Return [X, Y] of the center of cell containing provided text 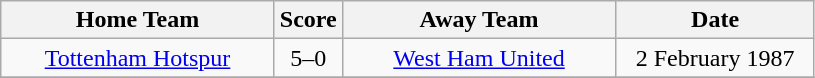
Home Team [138, 20]
West Ham United [479, 58]
Tottenham Hotspur [138, 58]
Away Team [479, 20]
5–0 [308, 58]
2 February 1987 [716, 58]
Score [308, 20]
Date [716, 20]
